Scan for the cell matching the given text and deliver its [X, Y] coordinate at center. 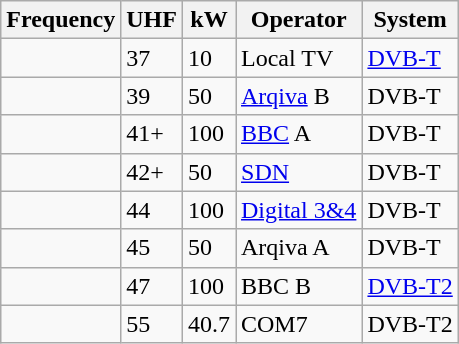
37 [152, 58]
UHF [152, 20]
Arqiva A [299, 248]
Frequency [61, 20]
10 [208, 58]
SDN [299, 172]
55 [152, 324]
44 [152, 210]
45 [152, 248]
BBC A [299, 134]
COM7 [299, 324]
42+ [152, 172]
41+ [152, 134]
System [410, 20]
kW [208, 20]
Local TV [299, 58]
Arqiva B [299, 96]
BBC B [299, 286]
Digital 3&4 [299, 210]
47 [152, 286]
40.7 [208, 324]
39 [152, 96]
Operator [299, 20]
